Return [X, Y] of the center of cell containing provided text 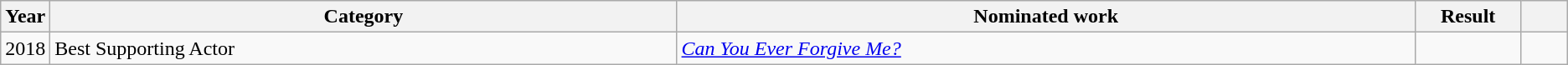
Best Supporting Actor [364, 48]
Year [25, 17]
Category [364, 17]
Result [1467, 17]
Can You Ever Forgive Me? [1045, 48]
Nominated work [1045, 17]
2018 [25, 48]
